Return [x, y] of the center of cell containing provided text 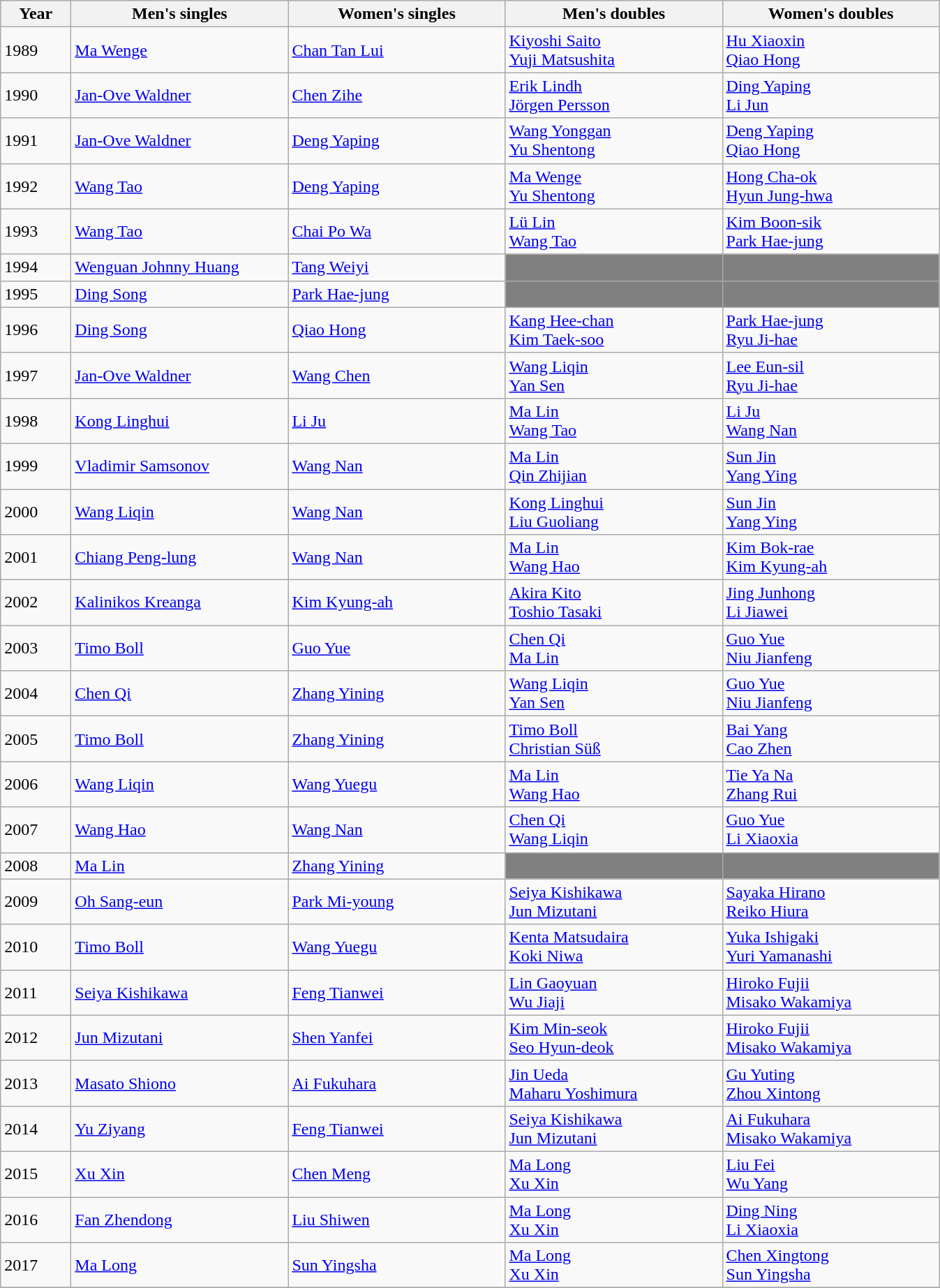
2013 [36, 1083]
Chen Qi Ma Lin [614, 648]
1997 [36, 376]
Kang Hee-chan Kim Taek-soo [614, 330]
2004 [36, 694]
Women's singles [396, 14]
Jin Ueda Maharu Yoshimura [614, 1083]
1990 [36, 95]
Liu Fei Wu Yang [830, 1174]
Hong Cha-ok Hyun Jung-hwa [830, 186]
2016 [36, 1219]
Yuka Ishigaki Yuri Yamanashi [830, 947]
Ding Ning Li Xiaoxia [830, 1219]
Chen Meng [396, 1174]
Wang Hao [180, 829]
1993 [36, 232]
Wang Chen [396, 376]
Chai Po Wa [396, 232]
Year [36, 14]
Chiang Peng-lung [180, 557]
Shen Yanfei [396, 1037]
Chen Qi Wang Liqin [614, 829]
Park Mi-young [396, 902]
Guo Yue Li Xiaoxia [830, 829]
Kim Boon-sik Park Hae-jung [830, 232]
Erik Lindh Jörgen Persson [614, 95]
2014 [36, 1128]
2000 [36, 511]
Park Hae-jung [396, 294]
Ai Fukuhara Misako Wakamiya [830, 1128]
1999 [36, 466]
Sun Yingsha [396, 1265]
Timo Boll Christian Süß [614, 739]
Men's singles [180, 14]
2017 [36, 1265]
Chen Qi [180, 694]
1998 [36, 420]
Kong Linghui [180, 420]
Kim Min-seok Seo Hyun-deok [614, 1037]
Wang Yonggan Yu Shentong [614, 141]
Li Ju [396, 420]
Deng Yaping Qiao Hong [830, 141]
Oh Sang-eun [180, 902]
Ding Yaping Li Jun [830, 95]
2001 [36, 557]
Yu Ziyang [180, 1128]
Bai Yang Cao Zhen [830, 739]
Tang Weiyi [396, 267]
Ai Fukuhara [396, 1083]
Xu Xin [180, 1174]
Ma Long [180, 1265]
Vladimir Samsonov [180, 466]
2012 [36, 1037]
Chan Tan Lui [396, 50]
Ma Lin Wang Tao [614, 420]
1995 [36, 294]
Ma Wenge Yu Shentong [614, 186]
2002 [36, 603]
Hu Xiaoxin Qiao Hong [830, 50]
2015 [36, 1174]
Guo Yue [396, 648]
Lee Eun-sil Ryu Ji-hae [830, 376]
Ma Lin [180, 866]
Women's doubles [830, 14]
Ma Lin Qin Zhijian [614, 466]
2009 [36, 902]
Jun Mizutani [180, 1037]
2010 [36, 947]
Liu Shiwen [396, 1219]
Kim Kyung-ah [396, 603]
Kong Linghui Liu Guoliang [614, 511]
Chen Xingtong Sun Yingsha [830, 1265]
Sayaka Hirano Reiko Hiura [830, 902]
Seiya Kishikawa [180, 993]
2003 [36, 648]
2011 [36, 993]
Ma Wenge [180, 50]
Tie Ya Na Zhang Rui [830, 785]
Qiao Hong [396, 330]
2006 [36, 785]
Kalinikos Kreanga [180, 603]
2008 [36, 866]
Wenguan Johnny Huang [180, 267]
Li Ju Wang Nan [830, 420]
1992 [36, 186]
Kiyoshi Saito Yuji Matsushita [614, 50]
Gu Yuting Zhou Xintong [830, 1083]
Men's doubles [614, 14]
Masato Shiono [180, 1083]
1994 [36, 267]
Kenta Matsudaira Koki Niwa [614, 947]
Akira Kito Toshio Tasaki [614, 603]
Lin Gaoyuan Wu Jiaji [614, 993]
Fan Zhendong [180, 1219]
1991 [36, 141]
Park Hae-jung Ryu Ji-hae [830, 330]
1989 [36, 50]
2005 [36, 739]
Lü Lin Wang Tao [614, 232]
1996 [36, 330]
Chen Zihe [396, 95]
Jing Junhong Li Jiawei [830, 603]
Kim Bok-rae Kim Kyung-ah [830, 557]
2007 [36, 829]
